Locate the cell with the specified text and output its [x, y] center coordinate. 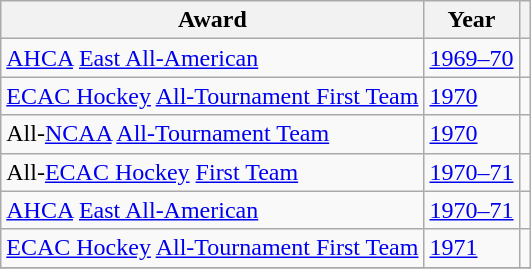
1969–70 [472, 58]
All-NCAA All-Tournament Team [212, 134]
1971 [472, 248]
Award [212, 20]
All-ECAC Hockey First Team [212, 172]
Year [472, 20]
